Provide the (X, Y) coordinate of the cell's center where the given text is located.  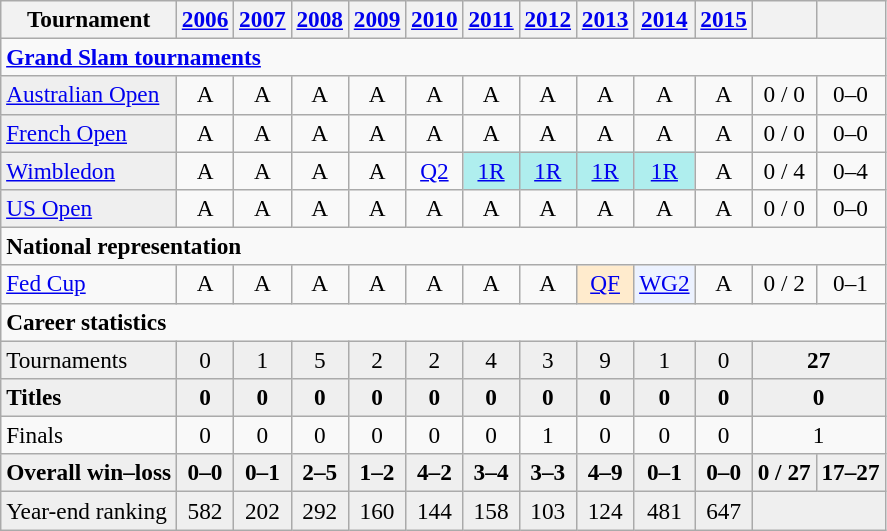
2009 (376, 19)
2006 (204, 19)
481 (664, 510)
27 (818, 359)
Career statistics (443, 322)
Overall win–loss (89, 473)
Finals (89, 435)
4–9 (604, 473)
4 (491, 359)
3–4 (491, 473)
0 / 27 (784, 473)
4–2 (434, 473)
Australian Open (89, 95)
582 (204, 510)
French Open (89, 133)
158 (491, 510)
Year-end ranking (89, 510)
9 (604, 359)
3 (548, 359)
2015 (724, 19)
National representation (443, 246)
17–27 (850, 473)
202 (262, 510)
2011 (491, 19)
2012 (548, 19)
144 (434, 510)
Wimbledon (89, 170)
Q2 (434, 170)
160 (376, 510)
Titles (89, 397)
5 (320, 359)
US Open (89, 208)
2–5 (320, 473)
124 (604, 510)
2007 (262, 19)
2010 (434, 19)
2008 (320, 19)
0 / 4 (784, 170)
0–4 (850, 170)
Grand Slam tournaments (443, 57)
1–2 (376, 473)
WG2 (664, 284)
Tournaments (89, 359)
Tournament (89, 19)
QF (604, 284)
Fed Cup (89, 284)
292 (320, 510)
0 / 2 (784, 284)
2014 (664, 19)
2013 (604, 19)
103 (548, 510)
647 (724, 510)
3–3 (548, 473)
